From the cell containing the given text, extract its center point as [x, y] coordinate. 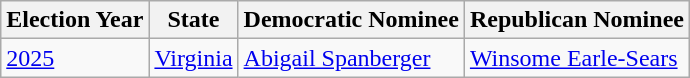
Election Year [75, 20]
State [194, 20]
Democratic Nominee [351, 20]
Abigail Spanberger [351, 58]
Republican Nominee [576, 20]
Virginia [194, 58]
Winsome Earle-Sears [576, 58]
2025 [75, 58]
